Find where the given text appears and provide that cell's center as (X, Y) coordinate. 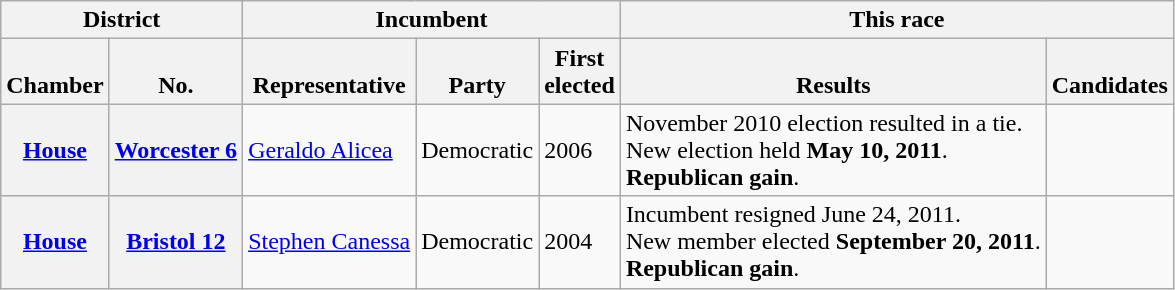
Incumbent resigned June 24, 2011.New member elected September 20, 2011.Republican gain. (833, 242)
Bristol 12 (176, 242)
2004 (580, 242)
Chamber (55, 72)
November 2010 election resulted in a tie.New election held May 10, 2011.Republican gain. (833, 150)
Party (478, 72)
District (122, 20)
2006 (580, 150)
Results (833, 72)
Worcester 6 (176, 150)
Stephen Canessa (330, 242)
Representative (330, 72)
This race (896, 20)
Incumbent (432, 20)
Geraldo Alicea (330, 150)
Candidates (1110, 72)
No. (176, 72)
Firstelected (580, 72)
